Detect which cell encompasses the target text, then output its [X, Y] center coordinate. 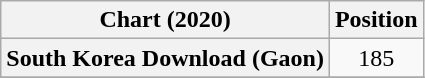
Chart (2020) [166, 20]
185 [376, 58]
Position [376, 20]
South Korea Download (Gaon) [166, 58]
